Determine the (x, y) coordinate at the center of the cell enclosing the given text.  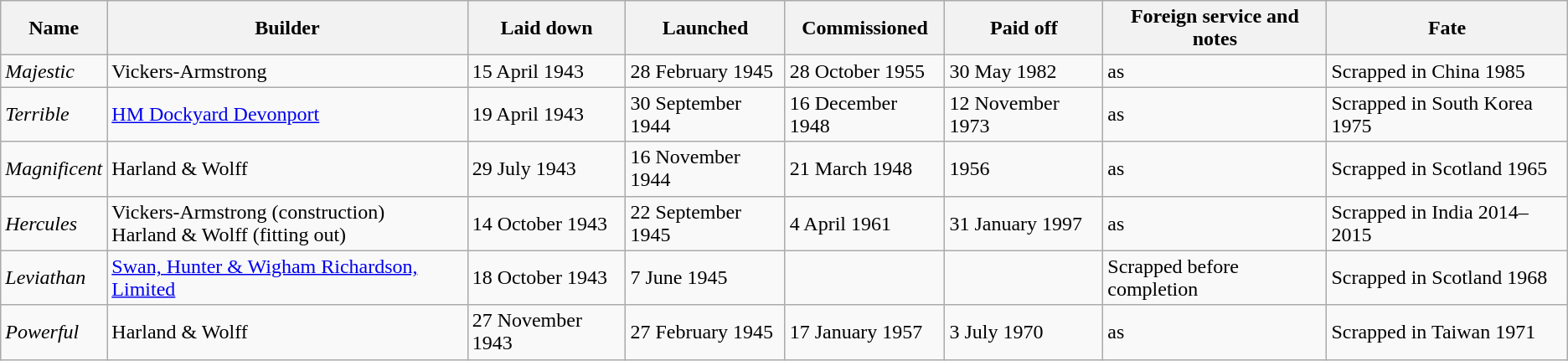
Leviathan (54, 278)
30 May 1982 (1024, 71)
Majestic (54, 71)
Launched (705, 28)
14 October 1943 (546, 223)
19 April 1943 (546, 114)
Scrapped in China 1985 (1447, 71)
15 April 1943 (546, 71)
Scrapped in India 2014–2015 (1447, 223)
12 November 1973 (1024, 114)
27 February 1945 (705, 332)
17 January 1957 (864, 332)
29 July 1943 (546, 169)
Foreign service and notes (1215, 28)
16 December 1948 (864, 114)
Scrapped in South Korea 1975 (1447, 114)
HM Dockyard Devonport (287, 114)
Name (54, 28)
16 November 1944 (705, 169)
Scrapped before completion (1215, 278)
Swan, Hunter & Wigham Richardson, Limited (287, 278)
22 September 1945 (705, 223)
Powerful (54, 332)
21 March 1948 (864, 169)
27 November 1943 (546, 332)
Builder (287, 28)
Commissioned (864, 28)
18 October 1943 (546, 278)
Fate (1447, 28)
4 April 1961 (864, 223)
Vickers-Armstrong (construction)Harland & Wolff (fitting out) (287, 223)
Laid down (546, 28)
28 October 1955 (864, 71)
7 June 1945 (705, 278)
Paid off (1024, 28)
Scrapped in Scotland 1968 (1447, 278)
31 January 1997 (1024, 223)
3 July 1970 (1024, 332)
Magnificent (54, 169)
Vickers-Armstrong (287, 71)
1956 (1024, 169)
Hercules (54, 223)
Scrapped in Scotland 1965 (1447, 169)
30 September 1944 (705, 114)
28 February 1945 (705, 71)
Terrible (54, 114)
Scrapped in Taiwan 1971 (1447, 332)
